Output the (X, Y) coordinate of the center of the cell containing the given text.  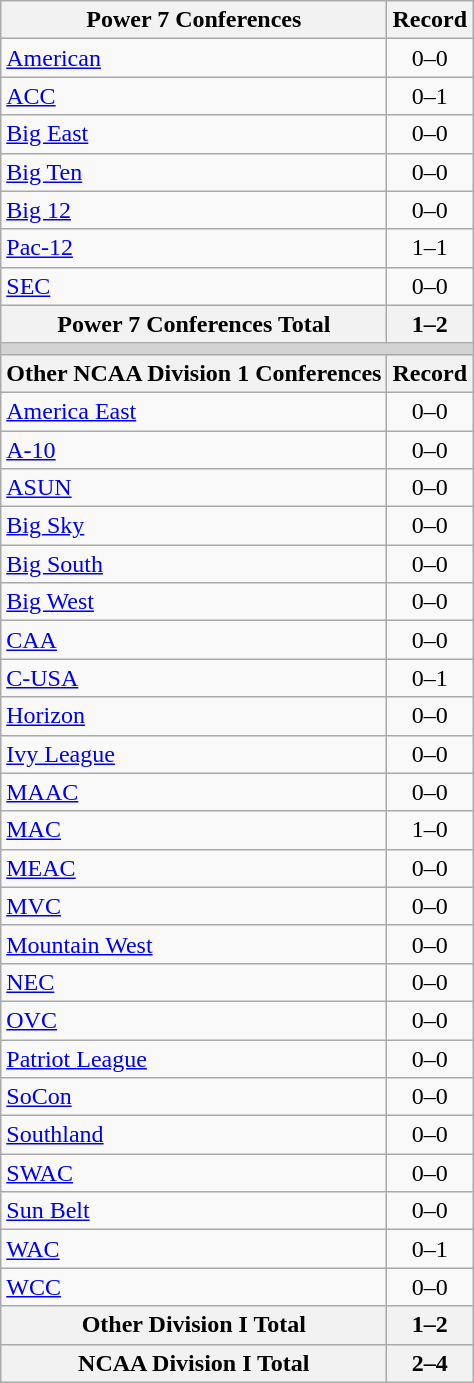
MEAC (194, 868)
Ivy League (194, 754)
NEC (194, 982)
SWAC (194, 1173)
2–4 (430, 1363)
A-10 (194, 449)
CAA (194, 640)
Big East (194, 134)
Power 7 Conferences (194, 20)
Sun Belt (194, 1211)
Southland (194, 1135)
1–0 (430, 830)
ASUN (194, 488)
America East (194, 411)
American (194, 58)
Big 12 (194, 210)
ACC (194, 96)
OVC (194, 1020)
MAC (194, 830)
MVC (194, 906)
NCAA Division I Total (194, 1363)
Horizon (194, 716)
Other NCAA Division 1 Conferences (194, 373)
Mountain West (194, 944)
Power 7 Conferences Total (194, 324)
Big West (194, 602)
WCC (194, 1287)
SoCon (194, 1097)
Big Ten (194, 172)
Other Division I Total (194, 1325)
Pac-12 (194, 248)
SEC (194, 286)
Big South (194, 564)
WAC (194, 1249)
MAAC (194, 792)
Patriot League (194, 1059)
1–1 (430, 248)
Big Sky (194, 526)
C-USA (194, 678)
